Detect which cell encompasses the target text, then output its (x, y) center coordinate. 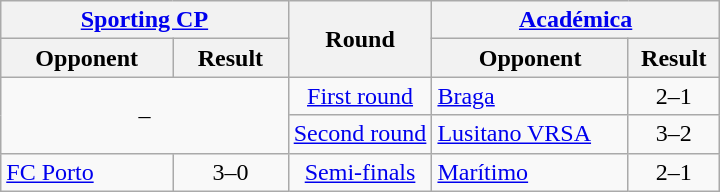
Sporting CP (144, 20)
Second round (360, 134)
Lusitano VRSA (530, 134)
Round (360, 39)
Semi-finals (360, 172)
Académica (576, 20)
3–2 (674, 134)
Marítimo (530, 172)
– (144, 115)
First round (360, 96)
3–0 (230, 172)
Braga (530, 96)
FC Porto (87, 172)
